Identify which cell holds the provided text, then report its [X, Y] central coordinate. 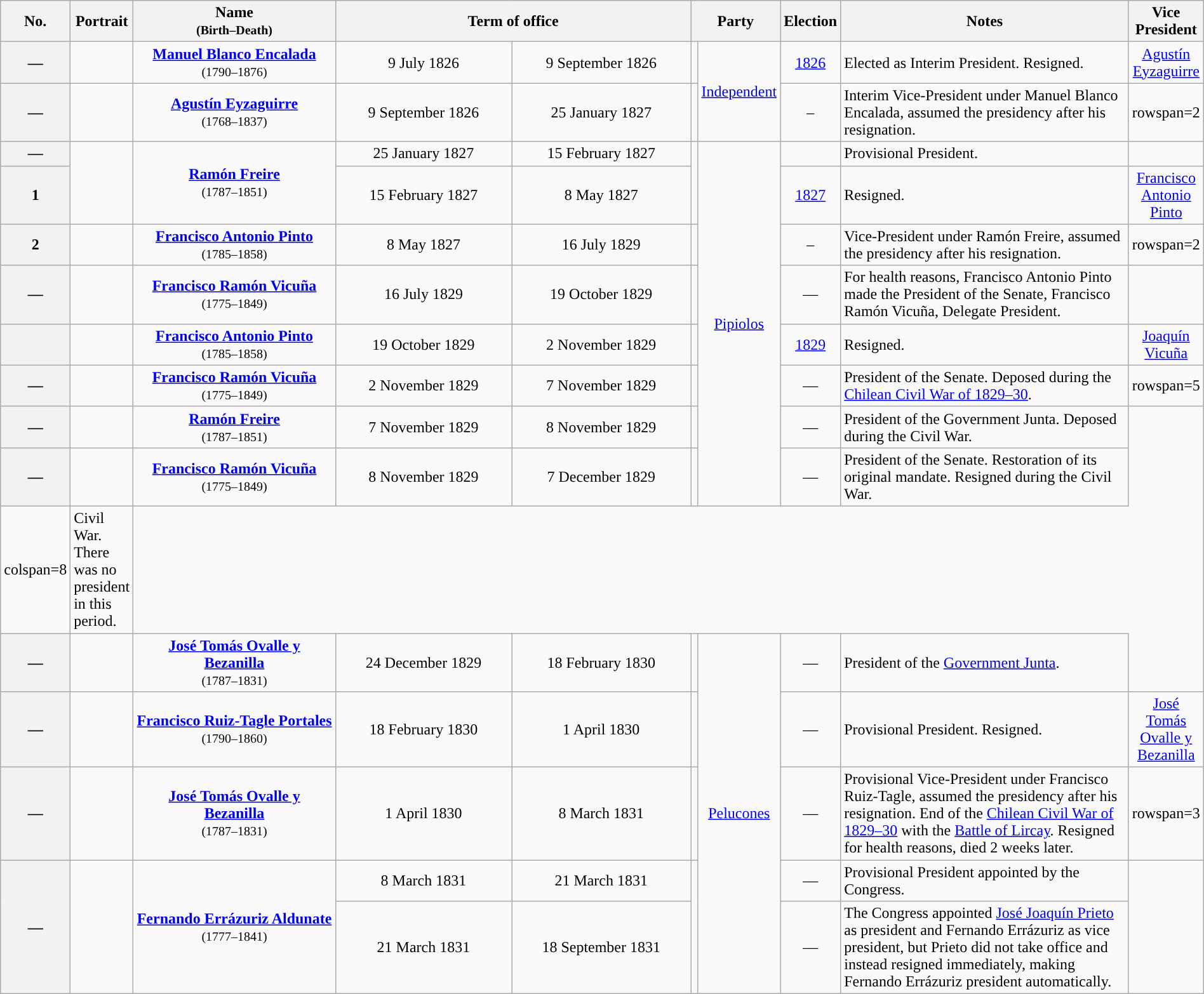
1 [36, 195]
Pipiolos [739, 324]
colspan=8 [36, 569]
Agustín Eyzaguirre(1768–1837) [235, 112]
Provisional President. [985, 154]
Manuel Blanco Encalada(1790–1876) [235, 62]
2 [36, 245]
Pelucones [739, 814]
Term of office [513, 22]
Portrait [102, 22]
José Tomás Ovalle y Bezanilla [1166, 730]
President of the Government Junta. Deposed during the Civil War. [985, 427]
Party [735, 22]
rowspan=5 [1166, 386]
rowspan=3 [1166, 814]
1827 [810, 195]
Election [810, 22]
Vice-President under Ramón Freire, assumed the presidency after his resignation. [985, 245]
1826 [810, 62]
Civil War. There was no president in this period. [102, 569]
Francisco Antonio Pinto [1166, 195]
Notes [985, 22]
Elected as Interim President. Resigned. [985, 62]
Independent [739, 91]
Francisco Ruiz-Tagle Portales(1790–1860) [235, 730]
Vice President [1166, 22]
Name(Birth–Death) [235, 22]
President of the Government Junta. [985, 663]
President of the Senate. Restoration of its original mandate. Resigned during the Civil War. [985, 477]
7 December 1829 [601, 477]
Fernando Errázuriz Aldunate(1777–1841) [235, 927]
Provisional President appointed by the Congress. [985, 881]
1829 [810, 344]
Interim Vice-President under Manuel Blanco Encalada, assumed the presidency after his resignation. [985, 112]
18 September 1831 [601, 948]
Joaquín Vicuña [1166, 344]
President of the Senate. Deposed during the Chilean Civil War of 1829–30. [985, 386]
Agustín Eyzaguirre [1166, 62]
9 July 1826 [423, 62]
24 December 1829 [423, 663]
For health reasons, Francisco Antonio Pinto made the President of the Senate, Francisco Ramón Vicuña, Delegate President. [985, 295]
No. [36, 22]
Provisional President. Resigned. [985, 730]
